Provide the (x, y) coordinate of the cell's center where the given text is located.  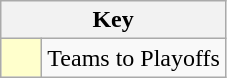
Teams to Playoffs (134, 58)
Key (114, 20)
